For the text-containing cell, return its midpoint in (x, y) coordinate format. 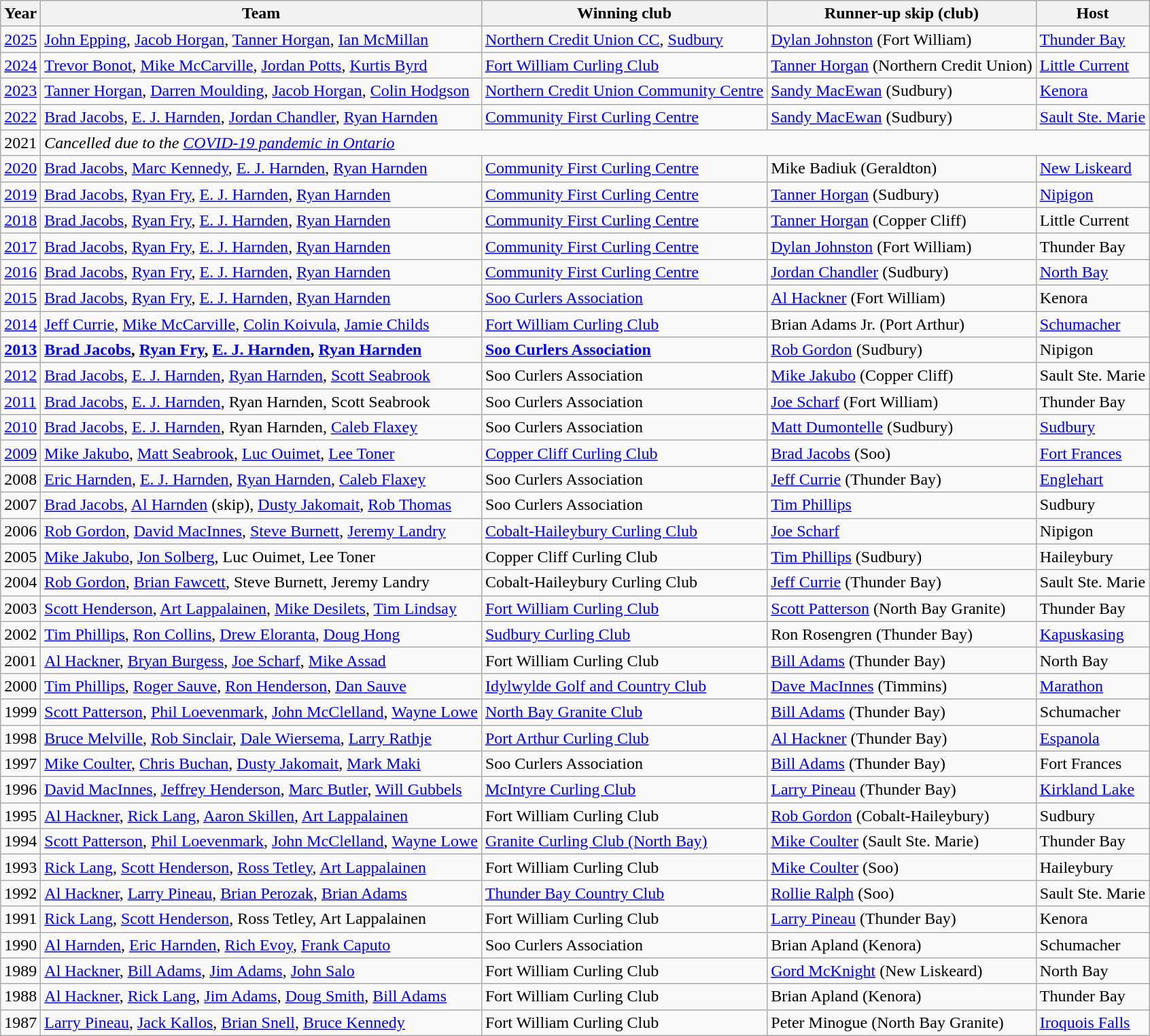
Northern Credit Union Community Centre (624, 91)
Al Hackner, Bill Adams, Jim Adams, John Salo (261, 971)
Mike Coulter (Soo) (902, 867)
Al Hackner, Bryan Burgess, Joe Scharf, Mike Assad (261, 660)
Trevor Bonot, Mike McCarville, Jordan Potts, Kurtis Byrd (261, 65)
Bruce Melville, Rob Sinclair, Dale Wiersema, Larry Rathje (261, 738)
Tanner Horgan (Northern Credit Union) (902, 65)
Ron Rosengren (Thunder Bay) (902, 634)
2004 (20, 583)
1987 (20, 1022)
1990 (20, 945)
Winning club (624, 14)
2014 (20, 324)
John Epping, Jacob Horgan, Tanner Horgan, Ian McMillan (261, 39)
2022 (20, 117)
2020 (20, 169)
Port Arthur Curling Club (624, 738)
Brad Jacobs, Marc Kennedy, E. J. Harnden, Ryan Harnden (261, 169)
Mike Coulter, Chris Buchan, Dusty Jakomait, Mark Maki (261, 764)
Tim Phillips, Ron Collins, Drew Eloranta, Doug Hong (261, 634)
Tim Phillips (902, 505)
1998 (20, 738)
1991 (20, 919)
Al Hackner (Fort William) (902, 298)
1997 (20, 764)
Gord McKnight (New Liskeard) (902, 971)
2009 (20, 453)
Joe Scharf (902, 531)
Sudbury Curling Club (624, 634)
Mike Jakubo (Copper Cliff) (902, 376)
2008 (20, 479)
1988 (20, 997)
2010 (20, 428)
North Bay Granite Club (624, 712)
Brad Jacobs, E. J. Harnden, Jordan Chandler, Ryan Harnden (261, 117)
New Liskeard (1092, 169)
Rob Gordon, David MacInnes, Steve Burnett, Jeremy Landry (261, 531)
2005 (20, 557)
David MacInnes, Jeffrey Henderson, Marc Butler, Will Gubbels (261, 790)
Rob Gordon, Brian Fawcett, Steve Burnett, Jeremy Landry (261, 583)
2021 (20, 143)
Al Hackner, Larry Pineau, Brian Perozak, Brian Adams (261, 893)
1995 (20, 816)
Rob Gordon (Cobalt-Haileybury) (902, 816)
Dave MacInnes (Timmins) (902, 686)
Tanner Horgan, Darren Moulding, Jacob Horgan, Colin Hodgson (261, 91)
Year (20, 14)
Al Hackner (Thunder Bay) (902, 738)
2001 (20, 660)
Brad Jacobs, E. J. Harnden, Ryan Harnden, Caleb Flaxey (261, 428)
McIntyre Curling Club (624, 790)
1994 (20, 842)
Eric Harnden, E. J. Harnden, Ryan Harnden, Caleb Flaxey (261, 479)
Matt Dumontelle (Sudbury) (902, 428)
2025 (20, 39)
Al Hackner, Rick Lang, Aaron Skillen, Art Lappalainen (261, 816)
Granite Curling Club (North Bay) (624, 842)
1996 (20, 790)
1993 (20, 867)
Kapuskasing (1092, 634)
2017 (20, 246)
Northern Credit Union CC, Sudbury (624, 39)
Idylwylde Golf and Country Club (624, 686)
Brad Jacobs, Al Harnden (skip), Dusty Jakomait, Rob Thomas (261, 505)
Jeff Currie, Mike McCarville, Colin Koivula, Jamie Childs (261, 324)
1999 (20, 712)
Englehart (1092, 479)
1992 (20, 893)
Rob Gordon (Sudbury) (902, 350)
Tim Phillips, Roger Sauve, Ron Henderson, Dan Sauve (261, 686)
Cancelled due to the COVID-19 pandemic in Ontario (595, 143)
Runner-up skip (club) (902, 14)
Marathon (1092, 686)
Scott Henderson, Art Lappalainen, Mike Desilets, Tim Lindsay (261, 608)
Jordan Chandler (Sudbury) (902, 272)
Thunder Bay Country Club (624, 893)
2000 (20, 686)
Al Hackner, Rick Lang, Jim Adams, Doug Smith, Bill Adams (261, 997)
2003 (20, 608)
Tanner Horgan (Copper Cliff) (902, 220)
Iroquois Falls (1092, 1022)
2016 (20, 272)
Host (1092, 14)
Brad Jacobs (Soo) (902, 453)
2002 (20, 634)
2015 (20, 298)
Tanner Horgan (Sudbury) (902, 194)
Espanola (1092, 738)
2024 (20, 65)
2013 (20, 350)
Tim Phillips (Sudbury) (902, 557)
Mike Coulter (Sault Ste. Marie) (902, 842)
Mike Badiuk (Geraldton) (902, 169)
Kirkland Lake (1092, 790)
Al Harnden, Eric Harnden, Rich Evoy, Frank Caputo (261, 945)
2011 (20, 402)
Joe Scharf (Fort William) (902, 402)
Mike Jakubo, Jon Solberg, Luc Ouimet, Lee Toner (261, 557)
2007 (20, 505)
Team (261, 14)
2023 (20, 91)
Scott Patterson (North Bay Granite) (902, 608)
2018 (20, 220)
Mike Jakubo, Matt Seabrook, Luc Ouimet, Lee Toner (261, 453)
1989 (20, 971)
2012 (20, 376)
Larry Pineau, Jack Kallos, Brian Snell, Bruce Kennedy (261, 1022)
2019 (20, 194)
Peter Minogue (North Bay Granite) (902, 1022)
Rollie Ralph (Soo) (902, 893)
Brian Adams Jr. (Port Arthur) (902, 324)
2006 (20, 531)
